Locate the cell with the specified text and output its [x, y] center coordinate. 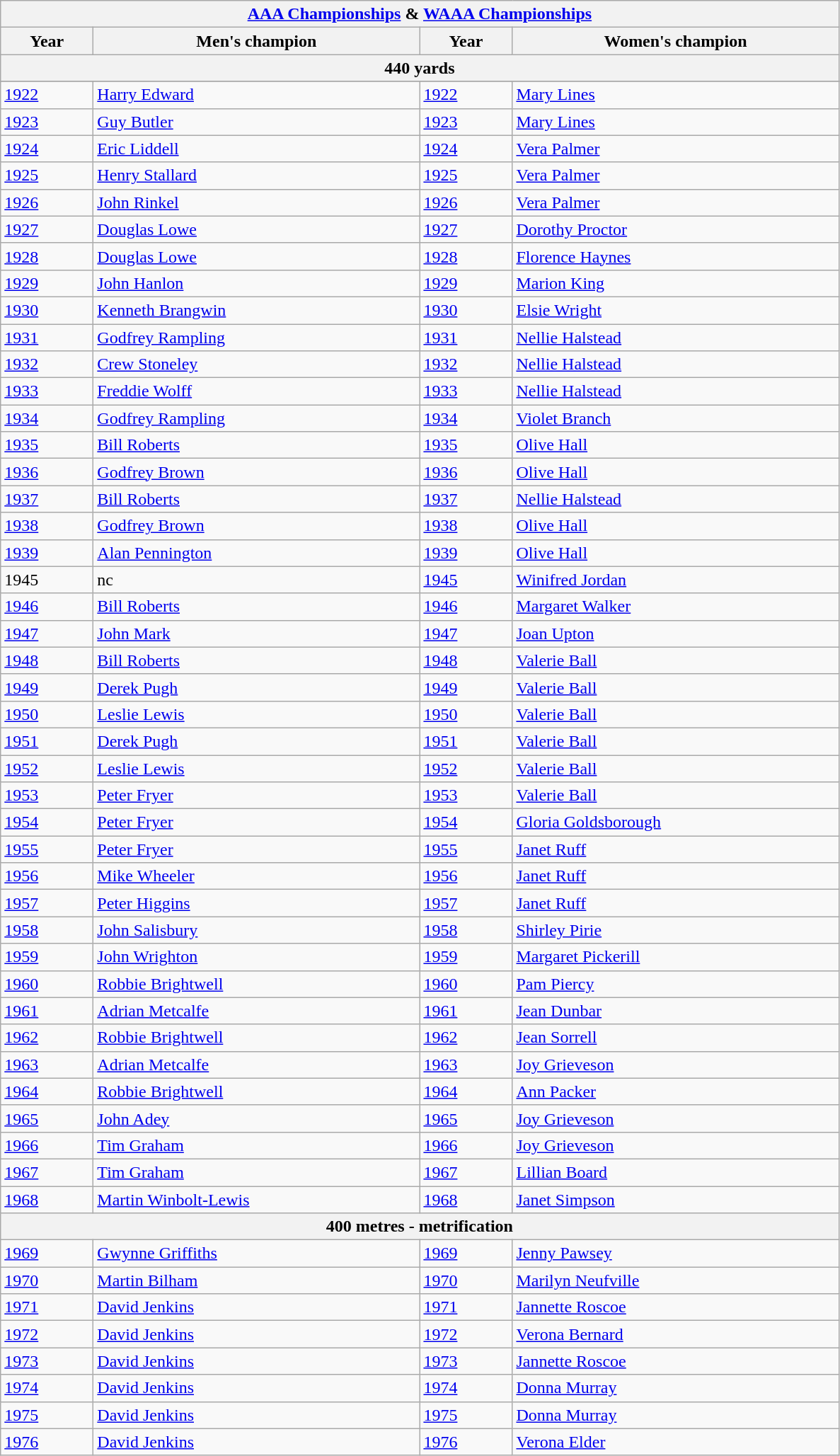
Gloria Goldsborough [675, 822]
John Rinkel [256, 202]
John Mark [256, 634]
Winifred Jordan [675, 580]
Gwynne Griffiths [256, 1254]
Pam Piercy [675, 984]
Marilyn Neufville [675, 1280]
Jenny Pawsey [675, 1254]
Freddie Wolff [256, 391]
Kenneth Brangwin [256, 310]
Dorothy Proctor [675, 229]
Crew Stoneley [256, 365]
Shirley Pirie [675, 930]
Alan Pennington [256, 553]
Violet Branch [675, 418]
Jean Dunbar [675, 1011]
Guy Butler [256, 122]
Verona Elder [675, 1442]
Lillian Board [675, 1172]
Margaret Pickerill [675, 957]
Men's champion [256, 41]
Martin Bilham [256, 1280]
AAA Championships & WAAA Championships [420, 14]
Joan Upton [675, 634]
Jean Sorrell [675, 1038]
John Salisbury [256, 930]
Florence Haynes [675, 256]
Peter Higgins [256, 903]
Henry Stallard [256, 176]
Margaret Walker [675, 607]
nc [256, 580]
John Wrighton [256, 957]
440 yards [420, 68]
400 metres - metrification [420, 1227]
Verona Bernard [675, 1334]
Martin Winbolt-Lewis [256, 1200]
Mike Wheeler [256, 876]
Marion King [675, 283]
John Hanlon [256, 283]
John Adey [256, 1118]
Harry Edward [256, 95]
Eric Liddell [256, 149]
Women's champion [675, 41]
Ann Packer [675, 1091]
Janet Simpson [675, 1200]
Elsie Wright [675, 310]
